Extract the [x, y] coordinate from the center of the cell holding the provided text.  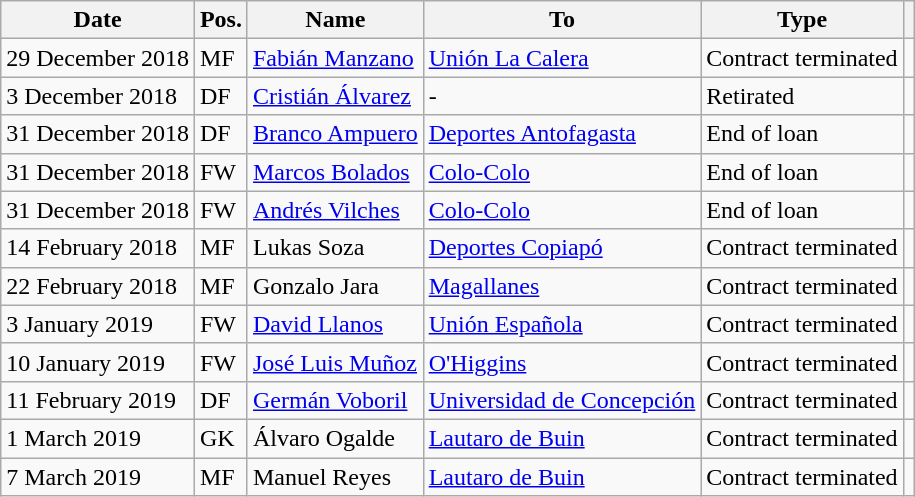
7 March 2019 [98, 477]
David Llanos [335, 324]
1 March 2019 [98, 438]
Pos. [220, 20]
Deportes Antofagasta [562, 134]
3 January 2019 [98, 324]
O'Higgins [562, 362]
GK [220, 438]
Universidad de Concepción [562, 400]
11 February 2019 [98, 400]
Lukas Soza [335, 248]
10 January 2019 [98, 362]
Date [98, 20]
Branco Ampuero [335, 134]
3 December 2018 [98, 96]
Deportes Copiapó [562, 248]
14 February 2018 [98, 248]
Cristián Álvarez [335, 96]
Type [802, 20]
Name [335, 20]
Germán Voboril [335, 400]
Fabián Manzano [335, 58]
Retirated [802, 96]
Unión Española [562, 324]
Gonzalo Jara [335, 286]
To [562, 20]
Andrés Vilches [335, 210]
Marcos Bolados [335, 172]
22 February 2018 [98, 286]
Álvaro Ogalde [335, 438]
Manuel Reyes [335, 477]
José Luis Muñoz [335, 362]
- [562, 96]
Unión La Calera [562, 58]
29 December 2018 [98, 58]
Magallanes [562, 286]
